Detect which cell encompasses the target text, then output its [x, y] center coordinate. 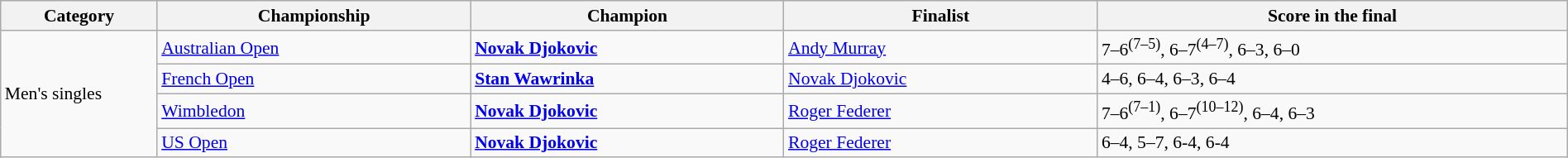
Champion [627, 16]
Championship [314, 16]
Finalist [941, 16]
4–6, 6–4, 6–3, 6–4 [1332, 79]
Wimbledon [314, 111]
7–6(7–1), 6–7(10–12), 6–4, 6–3 [1332, 111]
Men's singles [79, 94]
Stan Wawrinka [627, 79]
Score in the final [1332, 16]
Australian Open [314, 48]
6–4, 5–7, 6-4, 6-4 [1332, 143]
7–6(7–5), 6–7(4–7), 6–3, 6–0 [1332, 48]
US Open [314, 143]
Andy Murray [941, 48]
French Open [314, 79]
Category [79, 16]
